Scan for the cell matching the given text and deliver its [X, Y] coordinate at center. 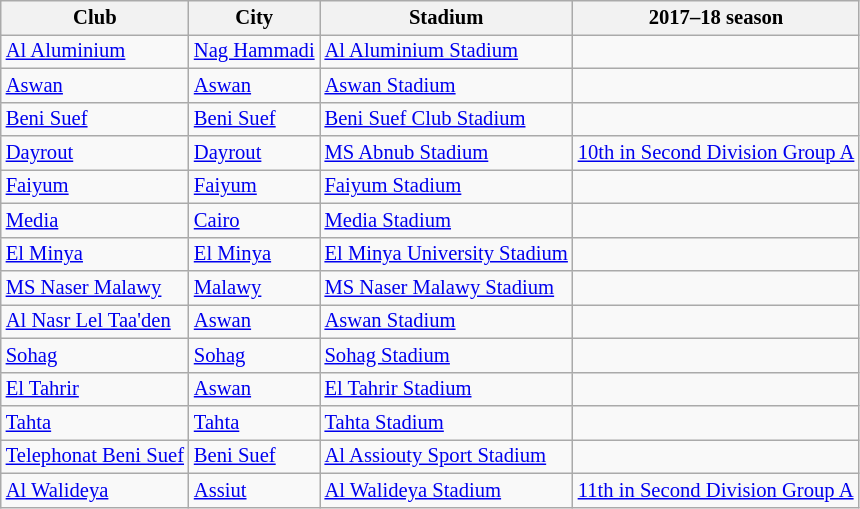
Assiut [254, 490]
Al Nasr Lel Taa'den [95, 321]
Nag Hammadi [254, 51]
Al Aluminium Stadium [446, 51]
MS Abnub Stadium [446, 153]
Media [95, 220]
Stadium [446, 17]
Malawy [254, 287]
Al Walideya Stadium [446, 490]
El Tahrir Stadium [446, 389]
Media Stadium [446, 220]
El Minya University Stadium [446, 254]
Tahta Stadium [446, 423]
City [254, 17]
Beni Suef Club Stadium [446, 119]
11th in Second Division Group A [716, 490]
Sohag Stadium [446, 355]
MS Naser Malawy Stadium [446, 287]
Al Walideya [95, 490]
Telephonat Beni Suef [95, 456]
El Tahrir [95, 389]
Al Aluminium [95, 51]
MS Naser Malawy [95, 287]
Faiyum Stadium [446, 186]
2017–18 season [716, 17]
Club [95, 17]
Cairo [254, 220]
Al Assiouty Sport Stadium [446, 456]
10th in Second Division Group A [716, 153]
